From the cell containing the given text, extract its center point as (x, y) coordinate. 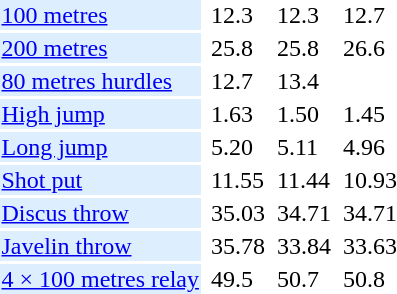
50.7 (304, 279)
49.5 (238, 279)
200 metres (100, 48)
13.4 (304, 81)
100 metres (100, 15)
Javelin throw (100, 246)
5.11 (304, 147)
Shot put (100, 180)
34.71 (304, 213)
1.50 (304, 114)
33.84 (304, 246)
80 metres hurdles (100, 81)
4 × 100 metres relay (100, 279)
Long jump (100, 147)
11.44 (304, 180)
35.78 (238, 246)
35.03 (238, 213)
5.20 (238, 147)
12.7 (238, 81)
11.55 (238, 180)
1.63 (238, 114)
High jump (100, 114)
Discus throw (100, 213)
